Capture the cell that displays the provided text and extract its (x, y) central coordinate. 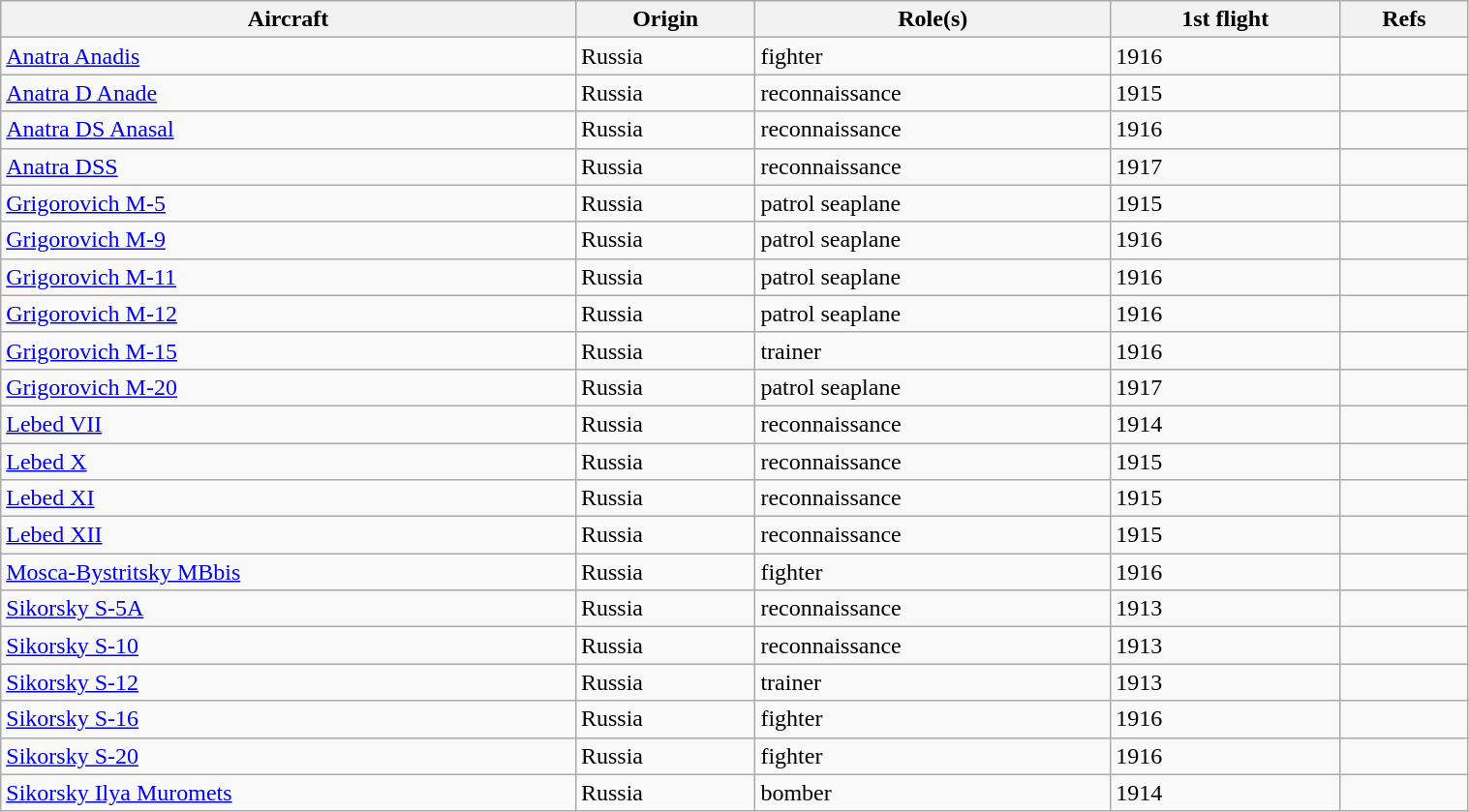
Lebed XII (289, 535)
Sikorsky S-20 (289, 756)
Grigorovich M-12 (289, 314)
Lebed X (289, 462)
Grigorovich M-5 (289, 203)
Sikorsky S-16 (289, 719)
Role(s) (933, 19)
Origin (664, 19)
Lebed VII (289, 424)
1st flight (1226, 19)
Grigorovich M-11 (289, 277)
Anatra Anadis (289, 56)
Lebed XI (289, 498)
Aircraft (289, 19)
Anatra DSS (289, 166)
Sikorsky Ilya Muromets (289, 793)
Mosca-Bystritsky MBbis (289, 572)
Sikorsky S-5A (289, 609)
Sikorsky S-12 (289, 682)
Grigorovich M-15 (289, 350)
Grigorovich M-20 (289, 387)
Refs (1404, 19)
bomber (933, 793)
Anatra DS Anasal (289, 130)
Anatra D Anade (289, 93)
Sikorsky S-10 (289, 646)
Grigorovich M-9 (289, 240)
